For the text-containing cell, return its midpoint in (x, y) coordinate format. 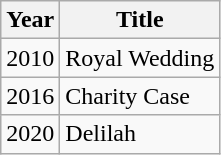
2020 (30, 134)
2010 (30, 58)
Royal Wedding (140, 58)
Title (140, 20)
Charity Case (140, 96)
Year (30, 20)
2016 (30, 96)
Delilah (140, 134)
